Determine the (X, Y) coordinate at the center of the cell enclosing the given text.  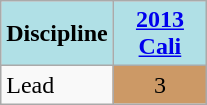
Lead (57, 85)
Discipline (57, 34)
2013 Cali (160, 34)
3 (160, 85)
